Return the [X, Y] coordinate for the center point of the cell that contains the specified text.  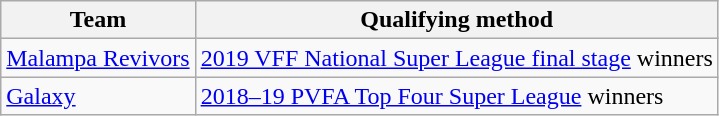
Qualifying method [456, 20]
Galaxy [98, 96]
2019 VFF National Super League final stage winners [456, 58]
Malampa Revivors [98, 58]
2018–19 PVFA Top Four Super League winners [456, 96]
Team [98, 20]
